Return the [x, y] coordinate for the center point of the cell that contains the specified text.  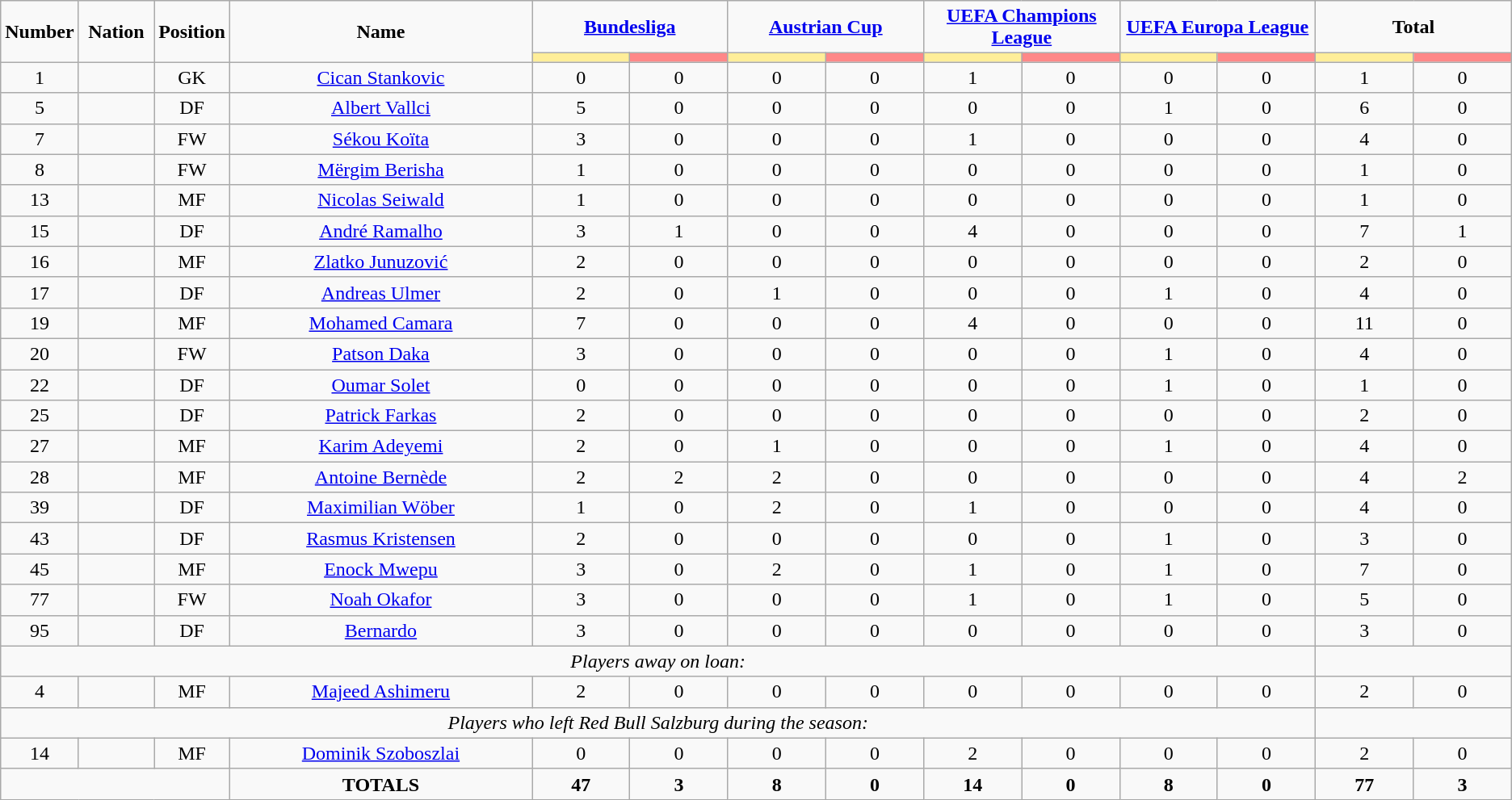
19 [40, 323]
Patrick Farkas [380, 416]
47 [580, 784]
11 [1365, 323]
Name [380, 31]
Players away on loan: [658, 661]
Patson Daka [380, 354]
22 [40, 385]
13 [40, 200]
Oumar Solet [380, 385]
28 [40, 477]
Maximilian Wöber [380, 508]
Antoine Bernède [380, 477]
TOTALS [380, 784]
Rasmus Kristensen [380, 538]
Nation [116, 31]
16 [40, 262]
43 [40, 538]
Andreas Ulmer [380, 292]
Zlatko Junuzović [380, 262]
Position [192, 31]
27 [40, 446]
Karim Adeyemi [380, 446]
Nicolas Seiwald [380, 200]
Albert Vallci [380, 108]
45 [40, 569]
Mohamed Camara [380, 323]
André Ramalho [380, 231]
39 [40, 508]
17 [40, 292]
Number [40, 31]
Total [1413, 27]
Austrian Cup [825, 27]
95 [40, 630]
Majeed Ashimeru [380, 692]
Bernardo [380, 630]
UEFA Champions League [1023, 27]
Enock Mwepu [380, 569]
UEFA Europa League [1218, 27]
6 [1365, 108]
15 [40, 231]
Bundesliga [630, 27]
GK [192, 77]
Mërgim Berisha [380, 170]
25 [40, 416]
Cican Stankovic [380, 77]
Noah Okafor [380, 600]
20 [40, 354]
Players who left Red Bull Salzburg during the season: [658, 723]
Dominik Szoboszlai [380, 753]
Sékou Koïta [380, 139]
